Capture the cell that displays the provided text and extract its (X, Y) central coordinate. 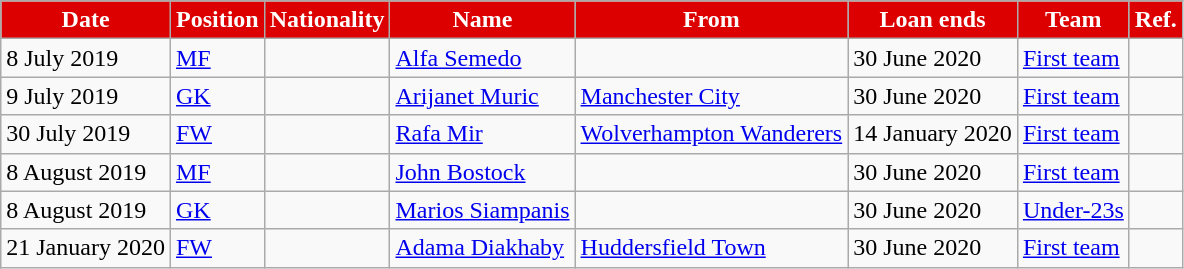
Huddersfield Town (712, 248)
21 January 2020 (86, 248)
Team (1073, 20)
30 July 2019 (86, 134)
Position (217, 20)
14 January 2020 (933, 134)
8 July 2019 (86, 58)
Wolverhampton Wanderers (712, 134)
Manchester City (712, 96)
Adama Diakhaby (482, 248)
Nationality (327, 20)
Loan ends (933, 20)
Ref. (1156, 20)
Alfa Semedo (482, 58)
Marios Siampanis (482, 210)
9 July 2019 (86, 96)
Arijanet Muric (482, 96)
Rafa Mir (482, 134)
Under-23s (1073, 210)
Date (86, 20)
From (712, 20)
John Bostock (482, 172)
Name (482, 20)
